Return the (x, y) coordinate for the center point of the cell that contains the specified text.  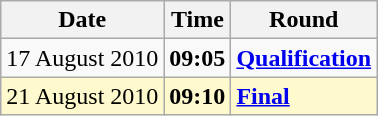
09:05 (198, 58)
Date (82, 20)
Round (304, 20)
Qualification (304, 58)
09:10 (198, 96)
Final (304, 96)
Time (198, 20)
17 August 2010 (82, 58)
21 August 2010 (82, 96)
